Return (X, Y) of the center of cell containing provided text 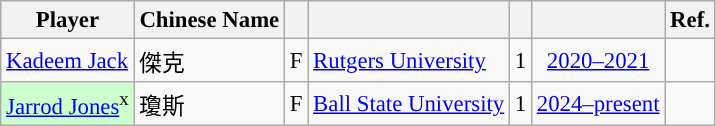
瓊斯 (209, 104)
Player (68, 20)
Ball State University (409, 104)
2024–present (598, 104)
Jarrod Jonesx (68, 104)
Kadeem Jack (68, 61)
傑克 (209, 61)
Ref. (690, 20)
Chinese Name (209, 20)
2020–2021 (598, 61)
Rutgers University (409, 61)
